Detect which cell encompasses the target text, then output its (X, Y) center coordinate. 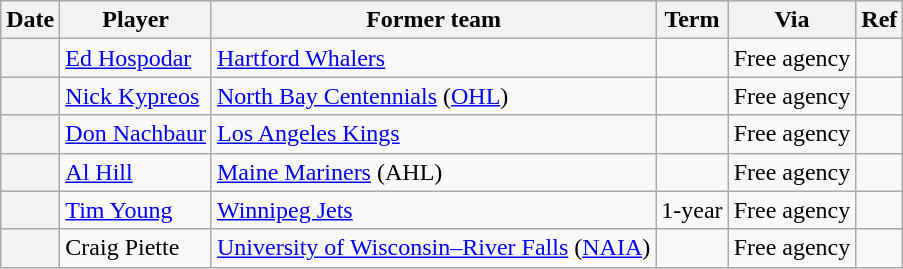
Don Nachbaur (136, 134)
North Bay Centennials (OHL) (433, 96)
Nick Kypreos (136, 96)
Ref (880, 20)
Craig Piette (136, 248)
Player (136, 20)
Via (792, 20)
Tim Young (136, 210)
Ed Hospodar (136, 58)
Term (692, 20)
Former team (433, 20)
Winnipeg Jets (433, 210)
Hartford Whalers (433, 58)
1-year (692, 210)
Maine Mariners (AHL) (433, 172)
Los Angeles Kings (433, 134)
University of Wisconsin–River Falls (NAIA) (433, 248)
Al Hill (136, 172)
Date (30, 20)
